Extract the (X, Y) coordinate from the center of the cell holding the provided text.  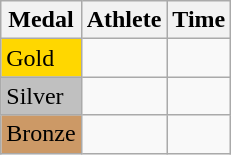
Time (199, 20)
Silver (41, 96)
Gold (41, 58)
Athlete (124, 20)
Medal (41, 20)
Bronze (41, 134)
